Pinpoint the cell where the given text exists, returning its (x, y) midpoint coordinate. 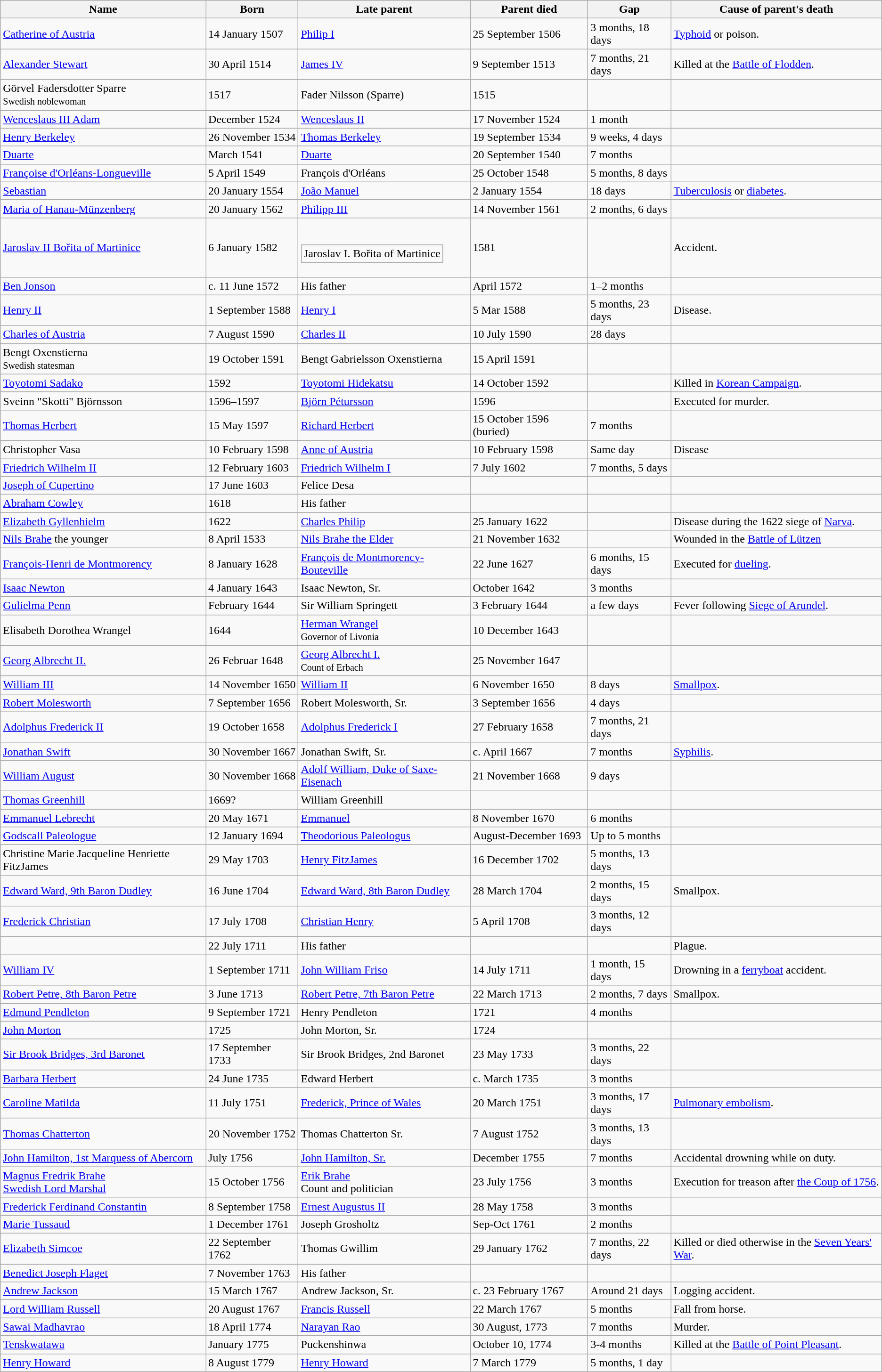
9 September 1513 (529, 64)
1669? (252, 800)
21 November 1632 (529, 539)
22 July 1711 (252, 946)
Sveinn "Skotti" Björnsson (103, 401)
4 months (629, 1012)
30 August, 1773 (529, 1327)
April 1572 (529, 286)
Charles Philip (384, 521)
22 June 1627 (529, 563)
William III (103, 685)
João Manuel (384, 191)
19 October 1658 (252, 727)
Thomas Berkeley (384, 137)
Elizabeth Simcoe (103, 1249)
5 months, 1 day (629, 1363)
8 September 1758 (252, 1206)
Frederick Christian (103, 921)
Henry I (384, 310)
15 October 1756 (252, 1182)
1592 (252, 383)
Wenceslaus II (384, 119)
Adolphus Frederick II (103, 727)
Isaac Newton (103, 588)
Alexander Stewart (103, 64)
Bengt OxenstiernaSwedish statesman (103, 359)
20 August 1767 (252, 1309)
1–2 months (629, 286)
5 months, 23 days (629, 310)
5 months, 8 days (629, 173)
Friedrich Wilhelm I (384, 468)
Killed at the Battle of Point Pleasant. (776, 1345)
February 1644 (252, 606)
François d'Orléans (384, 173)
Syphilis. (776, 751)
Edward Herbert (384, 1079)
Disease (776, 449)
Killed in Korean Campaign. (776, 383)
1618 (252, 503)
Plague. (776, 946)
Henry Berkeley (103, 137)
James IV (384, 64)
5 months, 13 days (629, 860)
Thomas Gwillim (384, 1249)
Christopher Vasa (103, 449)
Up to 5 months (629, 836)
Executed for dueling. (776, 563)
Barbara Herbert (103, 1079)
5 Mar 1588 (529, 310)
5 April 1549 (252, 173)
10 July 1590 (529, 334)
December 1755 (529, 1158)
Disease during the 1622 siege of Narva. (776, 521)
Ben Jonson (103, 286)
Adolphus Frederick I (384, 727)
Benedict Joseph Flaget (103, 1273)
1596 (529, 401)
December 1524 (252, 119)
22 September 1762 (252, 1249)
10 December 1643 (529, 630)
John William Friso (384, 970)
Françoise d'Orléans-Longueville (103, 173)
1596–1597 (252, 401)
22 March 1713 (529, 994)
1581 (529, 247)
Jonathan Swift, Sr. (384, 751)
Marie Tussaud (103, 1225)
6 November 1650 (529, 685)
2 months (629, 1225)
Sir Brook Bridges, 3rd Baronet (103, 1054)
Tuberculosis or diabetes. (776, 191)
5 April 1708 (529, 921)
3 months, 13 days (629, 1133)
Edmund Pendleton (103, 1012)
Henry Pendleton (384, 1012)
7 September 1656 (252, 703)
Bengt Gabrielsson Oxenstierna (384, 359)
23 May 1733 (529, 1054)
Frederick Ferdinand Constantin (103, 1206)
Accident. (776, 247)
Jaroslav II Bořita of Martinice (103, 247)
30 November 1667 (252, 751)
3 months, 22 days (629, 1054)
26 Februar 1648 (252, 660)
Björn Pétursson (384, 401)
Toyotomi Hidekatsu (384, 383)
Logging accident. (776, 1291)
27 February 1658 (529, 727)
Henry II (103, 310)
1644 (252, 630)
16 December 1702 (529, 860)
Execution for treason after the Coup of 1756. (776, 1182)
Born (252, 9)
3 June 1713 (252, 994)
22 March 1767 (529, 1309)
August-December 1693 (529, 836)
Isaac Newton, Sr. (384, 588)
1515 (529, 95)
17 September 1733 (252, 1054)
7 months, 22 days (629, 1249)
8 August 1779 (252, 1363)
Robert Molesworth (103, 703)
Robert Petre, 8th Baron Petre (103, 994)
a few days (629, 606)
20 March 1751 (529, 1103)
Late parent (384, 9)
20 November 1752 (252, 1133)
7 March 1779 (529, 1363)
28 March 1704 (529, 891)
26 November 1534 (252, 137)
Typhoid or poison. (776, 34)
March 1541 (252, 155)
20 September 1540 (529, 155)
July 1756 (252, 1158)
Robert Molesworth, Sr. (384, 703)
Charles of Austria (103, 334)
Robert Petre, 7th Baron Petre (384, 994)
William IV (103, 970)
Anne of Austria (384, 449)
October 1642 (529, 588)
8 November 1670 (529, 818)
Abraham Cowley (103, 503)
30 April 1514 (252, 64)
Ernest Augustus II (384, 1206)
15 May 1597 (252, 425)
Georg Albrecht I.Count of Erbach (384, 660)
Charles II (384, 334)
Friedrich Wilhelm II (103, 468)
17 November 1524 (529, 119)
7 November 1763 (252, 1273)
15 October 1596 (buried) (529, 425)
14 November 1561 (529, 209)
William August (103, 775)
28 days (629, 334)
François de Montmorency-Bouteville (384, 563)
Frederick, Prince of Wales (384, 1103)
11 July 1751 (252, 1103)
14 January 1507 (252, 34)
1517 (252, 95)
6 months (629, 818)
16 June 1704 (252, 891)
3 February 1644 (529, 606)
Edward Ward, 8th Baron Dudley (384, 891)
Christian Henry (384, 921)
Narayan Rao (384, 1327)
1622 (252, 521)
Thomas Greenhill (103, 800)
Parent died (529, 9)
Accidental drowning while on duty. (776, 1158)
Around 21 days (629, 1291)
3 months, 12 days (629, 921)
9 days (629, 775)
25 September 1506 (529, 34)
October 10, 1774 (529, 1345)
Fever following Siege of Arundel. (776, 606)
3 September 1656 (529, 703)
2 months, 15 days (629, 891)
21 November 1668 (529, 775)
1 month (629, 119)
Theodorious Paleologus (384, 836)
Magnus Fredrik BraheSwedish Lord Marshal (103, 1182)
Nils Brahe the Elder (384, 539)
3-4 months (629, 1345)
4 days (629, 703)
9 weeks, 4 days (629, 137)
2 months, 6 days (629, 209)
Andrew Jackson, Sr. (384, 1291)
Georg Albrecht II. (103, 660)
Drowning in a ferryboat accident. (776, 970)
Executed for murder. (776, 401)
Sawai Madhavrao (103, 1327)
1725 (252, 1030)
Tenskwatawa (103, 1345)
Elizabeth Gyllenhielm (103, 521)
1 September 1588 (252, 310)
24 June 1735 (252, 1079)
William Greenhill (384, 800)
5 months (629, 1309)
4 January 1643 (252, 588)
Cause of parent's death (776, 9)
7 August 1752 (529, 1133)
3 months, 18 days (629, 34)
Felice Desa (384, 486)
Richard Herbert (384, 425)
Nils Brahe the younger (103, 539)
12 February 1603 (252, 468)
Puckenshinwa (384, 1345)
1 December 1761 (252, 1225)
17 July 1708 (252, 921)
Killed or died otherwise in the Seven Years' War. (776, 1249)
29 May 1703 (252, 860)
Herman WrangelGovernor of Livonia (384, 630)
18 April 1774 (252, 1327)
Godscall Paleologue (103, 836)
January 1775 (252, 1345)
1724 (529, 1030)
14 November 1650 (252, 685)
25 October 1548 (529, 173)
c. March 1735 (529, 1079)
25 November 1647 (529, 660)
28 May 1758 (529, 1206)
20 January 1562 (252, 209)
Thomas Chatterton (103, 1133)
Fall from horse. (776, 1309)
15 March 1767 (252, 1291)
Thomas Herbert (103, 425)
John Hamilton, 1st Marquess of Abercorn (103, 1158)
20 May 1671 (252, 818)
3 months, 17 days (629, 1103)
Jonathan Swift (103, 751)
Philipp III (384, 209)
18 days (629, 191)
8 April 1533 (252, 539)
c. 11 June 1572 (252, 286)
Caroline Matilda (103, 1103)
c. April 1667 (529, 751)
Maria of Hanau-Münzenberg (103, 209)
2 January 1554 (529, 191)
19 September 1534 (529, 137)
Francis Russell (384, 1309)
Name (103, 9)
Thomas Chatterton Sr. (384, 1133)
Joseph Grosholtz (384, 1225)
Catherine of Austria (103, 34)
John Morton, Sr. (384, 1030)
6 January 1582 (252, 247)
1 September 1711 (252, 970)
25 January 1622 (529, 521)
2 months, 7 days (629, 994)
Disease. (776, 310)
8 days (629, 685)
c. 23 February 1767 (529, 1291)
23 July 1756 (529, 1182)
Sir Brook Bridges, 2nd Baronet (384, 1054)
6 months, 15 days (629, 563)
Edward Ward, 9th Baron Dudley (103, 891)
8 January 1628 (252, 563)
1 month, 15 days (629, 970)
Sebastian (103, 191)
Toyotomi Sadako (103, 383)
Sep-Oct 1761 (529, 1225)
John Morton (103, 1030)
Wenceslaus III Adam (103, 119)
7 months, 5 days (629, 468)
Wounded in the Battle of Lützen (776, 539)
20 January 1554 (252, 191)
Elisabeth Dorothea Wrangel (103, 630)
19 October 1591 (252, 359)
Lord William Russell (103, 1309)
14 October 1592 (529, 383)
9 September 1721 (252, 1012)
12 January 1694 (252, 836)
7 July 1602 (529, 468)
15 April 1591 (529, 359)
Gap (629, 9)
Killed at the Battle of Flodden. (776, 64)
Murder. (776, 1327)
Emmanuel Lebrecht (103, 818)
Philip I (384, 34)
Emmanuel (384, 818)
Pulmonary embolism. (776, 1103)
William II (384, 685)
7 August 1590 (252, 334)
1721 (529, 1012)
Christine Marie Jacqueline Henriette FitzJames (103, 860)
Adolf William, Duke of Saxe-Eisenach (384, 775)
Gulielma Penn (103, 606)
Same day (629, 449)
Henry FitzJames (384, 860)
Fader Nilsson (Sparre) (384, 95)
Erik BraheCount and politician (384, 1182)
29 January 1762 (529, 1249)
François-Henri de Montmorency (103, 563)
17 June 1603 (252, 486)
Sir William Springett (384, 606)
Joseph of Cupertino (103, 486)
Görvel Fadersdotter SparreSwedish noblewoman (103, 95)
30 November 1668 (252, 775)
John Hamilton, Sr. (384, 1158)
Andrew Jackson (103, 1291)
14 July 1711 (529, 970)
